Find where the given text appears and provide that cell's center as (x, y) coordinate. 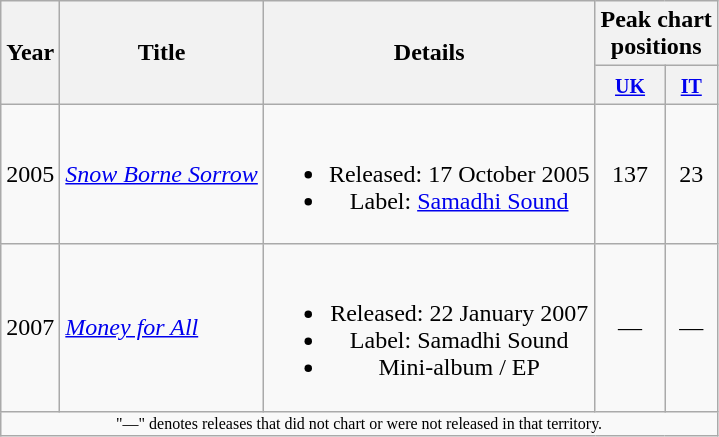
2007 (30, 328)
Released: 22 January 2007Label: Samadhi SoundMini-album / EP (429, 328)
23 (691, 174)
Year (30, 52)
137 (630, 174)
2005 (30, 174)
Peak chartpositions (656, 34)
"—" denotes releases that did not chart or were not released in that territory. (360, 423)
Money for All (162, 328)
Released: 17 October 2005Label: Samadhi Sound (429, 174)
Title (162, 52)
UK (630, 85)
Details (429, 52)
Snow Borne Sorrow (162, 174)
IT (691, 85)
